Capture the cell that displays the provided text and extract its (x, y) central coordinate. 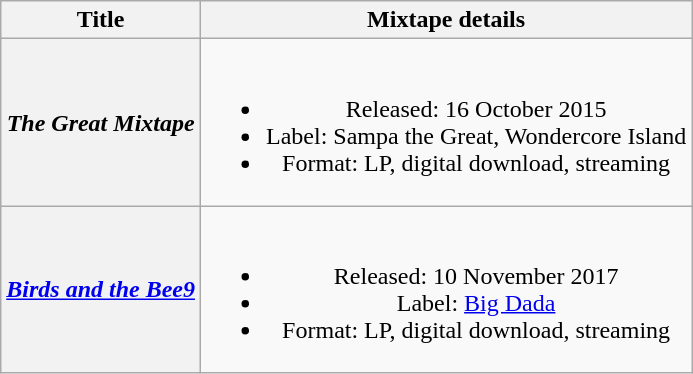
Mixtape details (446, 20)
Birds and the Bee9 (101, 290)
Title (101, 20)
Released: 16 October 2015Label: Sampa the Great, Wondercore IslandFormat: LP, digital download, streaming (446, 122)
The Great Mixtape (101, 122)
Released: 10 November 2017Label: Big DadaFormat: LP, digital download, streaming (446, 290)
